Capture the cell that displays the provided text and extract its [x, y] central coordinate. 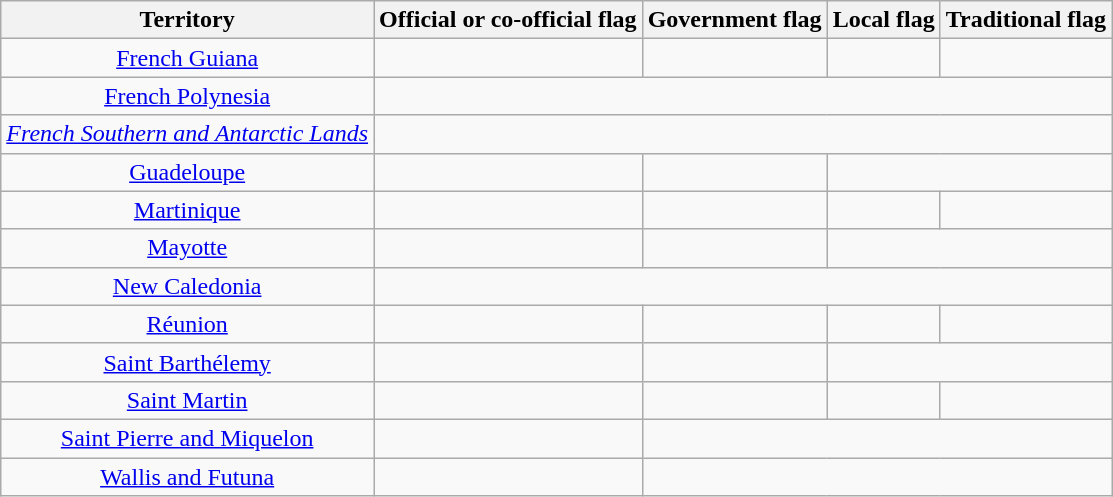
New Caledonia [188, 286]
Mayotte [188, 248]
Government flag [734, 20]
French Polynesia [188, 96]
Local flag [884, 20]
French Guiana [188, 58]
Saint Martin [188, 400]
Martinique [188, 210]
Saint Barthélemy [188, 362]
Territory [188, 20]
Saint Pierre and Miquelon [188, 438]
Wallis and Futuna [188, 477]
Traditional flag [1026, 20]
French Southern and Antarctic Lands [188, 134]
Official or co-official flag [508, 20]
Réunion [188, 324]
Guadeloupe [188, 172]
